Determine the [X, Y] coordinate at the center of the cell enclosing the given text.  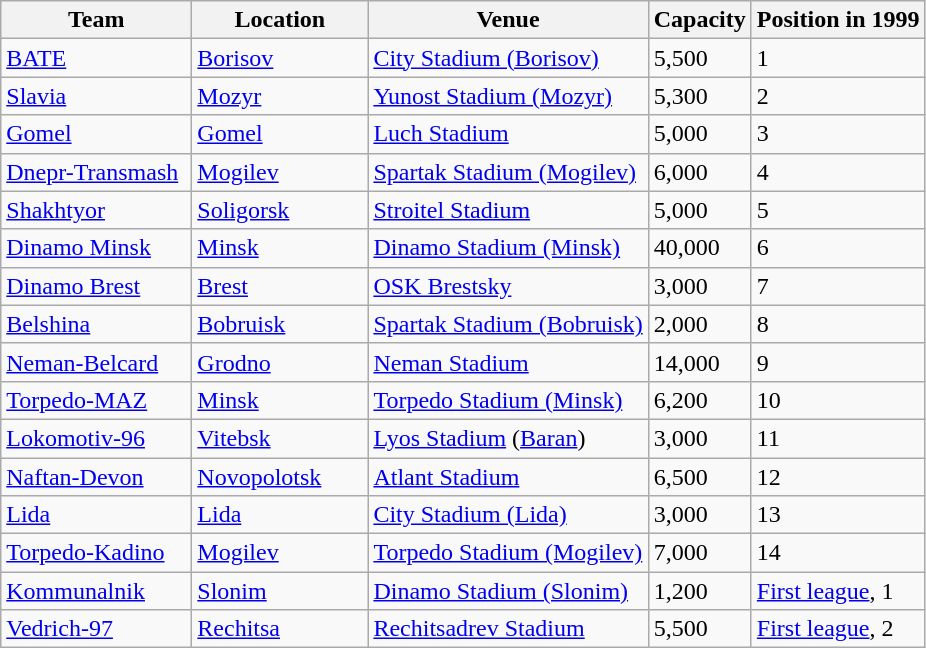
Team [96, 20]
Dnepr-Transmash [96, 172]
Dinamo Minsk [96, 248]
Spartak Stadium (Mogilev) [508, 172]
Rechitsadrev Stadium [508, 629]
Slonim [280, 591]
Lokomotiv-96 [96, 438]
6,500 [700, 477]
6 [838, 248]
First league, 1 [838, 591]
7,000 [700, 553]
6,000 [700, 172]
Kommunalnik [96, 591]
Dinamo Stadium (Minsk) [508, 248]
7 [838, 286]
2,000 [700, 324]
City Stadium (Lida) [508, 515]
Soligorsk [280, 210]
1,200 [700, 591]
Mozyr [280, 96]
Borisov [280, 58]
City Stadium (Borisov) [508, 58]
OSK Brestsky [508, 286]
Torpedo-MAZ [96, 400]
Vedrich-97 [96, 629]
1 [838, 58]
Spartak Stadium (Bobruisk) [508, 324]
Rechitsa [280, 629]
3 [838, 134]
Luch Stadium [508, 134]
Torpedo Stadium (Minsk) [508, 400]
Shakhtyor [96, 210]
Venue [508, 20]
Novopolotsk [280, 477]
Slavia [96, 96]
14 [838, 553]
11 [838, 438]
14,000 [700, 362]
9 [838, 362]
Torpedo-Kadino [96, 553]
Bobruisk [280, 324]
Atlant Stadium [508, 477]
Capacity [700, 20]
Naftan-Devon [96, 477]
Neman Stadium [508, 362]
Position in 1999 [838, 20]
BATE [96, 58]
Brest [280, 286]
40,000 [700, 248]
Yunost Stadium (Mozyr) [508, 96]
5,300 [700, 96]
13 [838, 515]
Dinamo Brest [96, 286]
Torpedo Stadium (Mogilev) [508, 553]
Vitebsk [280, 438]
4 [838, 172]
Stroitel Stadium [508, 210]
5 [838, 210]
8 [838, 324]
Dinamo Stadium (Slonim) [508, 591]
10 [838, 400]
First league, 2 [838, 629]
6,200 [700, 400]
Neman-Belcard [96, 362]
Location [280, 20]
12 [838, 477]
Belshina [96, 324]
Grodno [280, 362]
2 [838, 96]
Lyos Stadium (Baran) [508, 438]
